Return the (x, y) coordinate for the center point of the cell that contains the specified text.  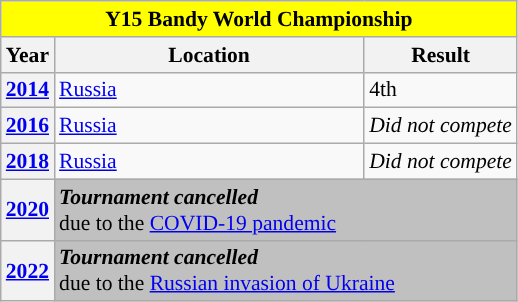
Year (28, 55)
4th (440, 90)
2022 (28, 270)
Tournament cancelleddue to the Russian invasion of Ukraine (286, 270)
2014 (28, 90)
2020 (28, 210)
Result (440, 55)
Tournament cancelleddue to the COVID-19 pandemic (286, 210)
Location (209, 55)
Y15 Bandy World Championship (259, 19)
2018 (28, 162)
2016 (28, 126)
